Search for the cell housing the specified text and yield its [X, Y] center coordinate. 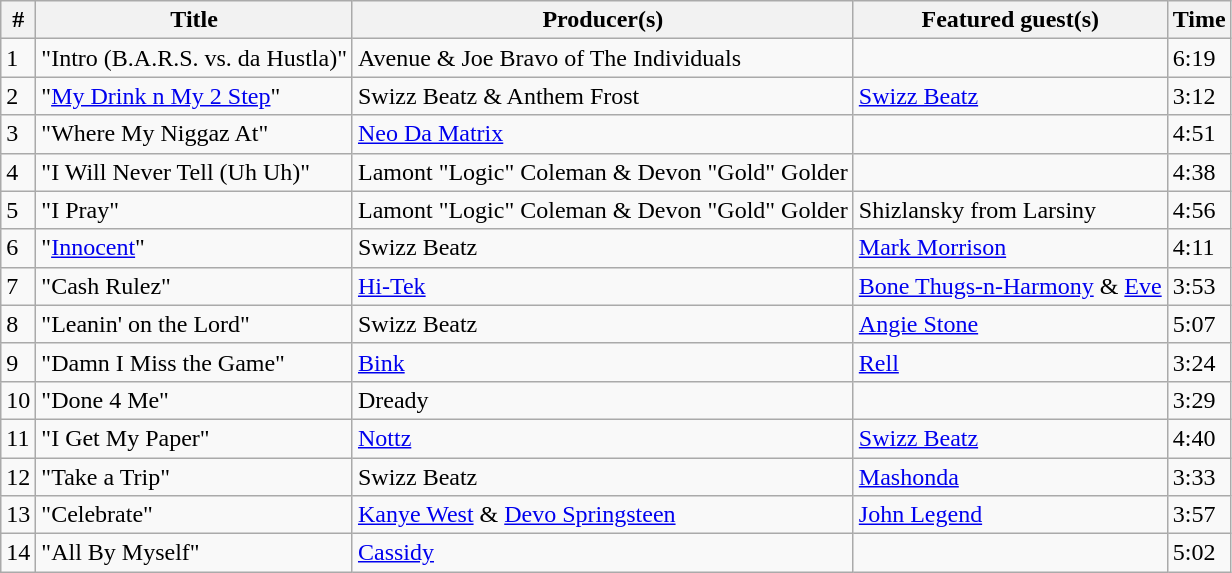
Hi-Tek [602, 286]
5:02 [1199, 553]
3:53 [1199, 286]
Mark Morrison [1010, 248]
9 [18, 362]
"All By Myself" [194, 553]
"I Will Never Tell (Uh Uh)" [194, 172]
14 [18, 553]
"Celebrate" [194, 515]
3:12 [1199, 96]
Neo Da Matrix [602, 134]
1 [18, 58]
Cassidy [602, 553]
"Done 4 Me" [194, 400]
6:19 [1199, 58]
13 [18, 515]
Dready [602, 400]
Angie Stone [1010, 324]
3:33 [1199, 477]
"My Drink n My 2 Step" [194, 96]
Mashonda [1010, 477]
10 [18, 400]
Bone Thugs-n-Harmony & Eve [1010, 286]
3:24 [1199, 362]
"Leanin' on the Lord" [194, 324]
"Intro (B.A.R.S. vs. da Hustla)" [194, 58]
4:51 [1199, 134]
"I Pray" [194, 210]
8 [18, 324]
Rell [1010, 362]
6 [18, 248]
5:07 [1199, 324]
"Take a Trip" [194, 477]
Producer(s) [602, 20]
"Where My Niggaz At" [194, 134]
Title [194, 20]
Featured guest(s) [1010, 20]
John Legend [1010, 515]
11 [18, 438]
Time [1199, 20]
4 [18, 172]
"Innocent" [194, 248]
Nottz [602, 438]
"I Get My Paper" [194, 438]
# [18, 20]
Bink [602, 362]
4:38 [1199, 172]
4:40 [1199, 438]
Kanye West & Devo Springsteen [602, 515]
3:57 [1199, 515]
3 [18, 134]
2 [18, 96]
Avenue & Joe Bravo of The Individuals [602, 58]
4:11 [1199, 248]
"Damn I Miss the Game" [194, 362]
12 [18, 477]
Shizlansky from Larsiny [1010, 210]
4:56 [1199, 210]
3:29 [1199, 400]
7 [18, 286]
"Cash Rulez" [194, 286]
Swizz Beatz & Anthem Frost [602, 96]
5 [18, 210]
